Provide the (x, y) coordinate of the cell's center where the given text is located.  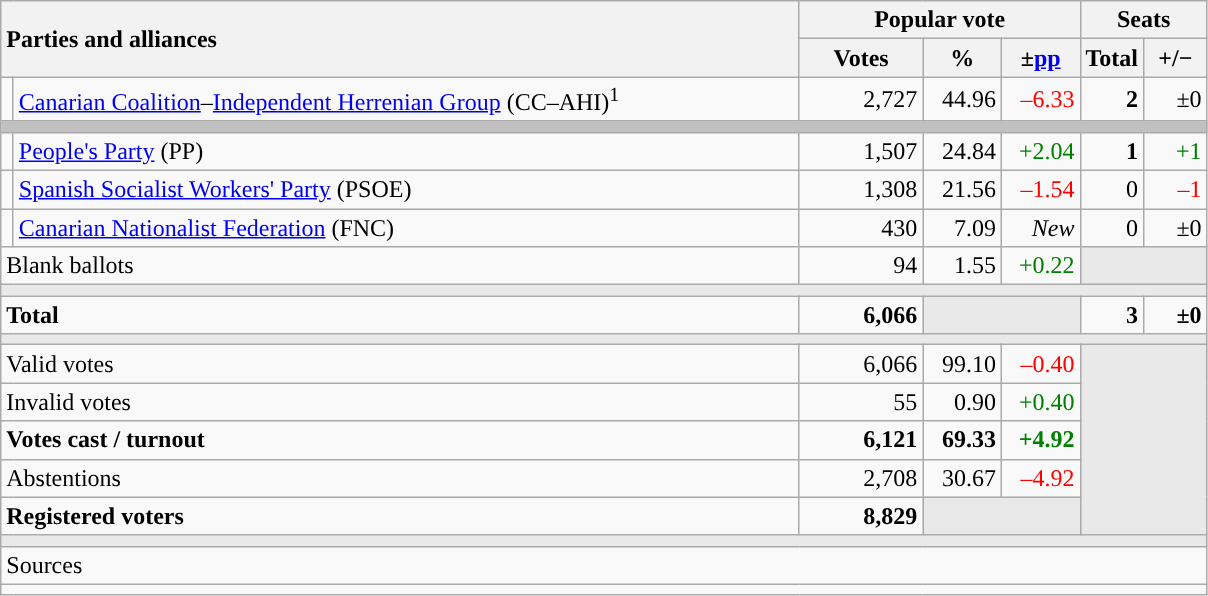
Spanish Socialist Workers' Party (PSOE) (406, 190)
New (1040, 228)
94 (861, 266)
+2.04 (1040, 151)
Parties and alliances (400, 39)
+/− (1176, 58)
Votes (861, 58)
44.96 (962, 100)
–0.40 (1040, 364)
21.56 (962, 190)
0.90 (962, 402)
7.09 (962, 228)
Abstentions (400, 478)
8,829 (861, 516)
99.10 (962, 364)
1.55 (962, 266)
–6.33 (1040, 100)
24.84 (962, 151)
55 (861, 402)
1 (1112, 151)
Canarian Coalition–Independent Herrenian Group (CC–AHI)1 (406, 100)
Votes cast / turnout (400, 440)
Registered voters (400, 516)
2,708 (861, 478)
% (962, 58)
Invalid votes (400, 402)
69.33 (962, 440)
People's Party (PP) (406, 151)
–4.92 (1040, 478)
Canarian Nationalist Federation (FNC) (406, 228)
1,507 (861, 151)
–1 (1176, 190)
+0.40 (1040, 402)
2,727 (861, 100)
3 (1112, 315)
+0.22 (1040, 266)
Seats (1144, 20)
+1 (1176, 151)
±pp (1040, 58)
–1.54 (1040, 190)
430 (861, 228)
Popular vote (940, 20)
6,121 (861, 440)
2 (1112, 100)
Blank ballots (400, 266)
Valid votes (400, 364)
30.67 (962, 478)
+4.92 (1040, 440)
1,308 (861, 190)
Sources (604, 565)
